Find where the given text appears and provide that cell's center as [X, Y] coordinate. 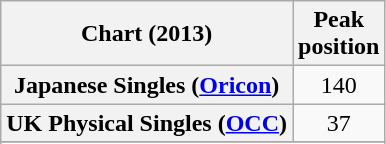
Japanese Singles (Oricon) [147, 85]
Chart (2013) [147, 34]
Peakposition [338, 34]
UK Physical Singles (OCC) [147, 123]
140 [338, 85]
37 [338, 123]
